Pinpoint the cell where the given text exists, returning its (x, y) midpoint coordinate. 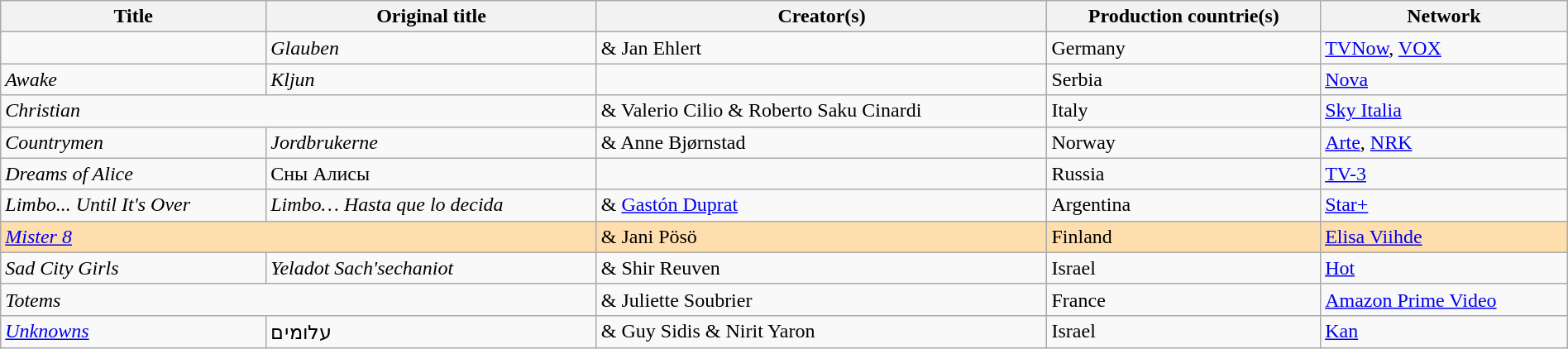
Countrymen (134, 142)
Title (134, 17)
Mister 8 (299, 237)
Sad City Girls (134, 268)
& Guy Sidis & Nirit Yaron (822, 332)
TV-3 (1444, 174)
& Juliette Soubrier (822, 299)
& Jani Pösö (822, 237)
& Gastón Duprat (822, 205)
Norway (1184, 142)
Limbo... Until It's Over (134, 205)
Creator(s) (822, 17)
Kljun (432, 79)
Serbia (1184, 79)
Limbo… Hasta que lo decida (432, 205)
Arte, NRK (1444, 142)
France (1184, 299)
Production countrie(s) (1184, 17)
& Shir Reuven (822, 268)
TVNow, VOX (1444, 48)
Elisa Viihde (1444, 237)
Germany (1184, 48)
Christian (299, 111)
& Anne Bjørnstad (822, 142)
Sky Italia (1444, 111)
Jordbrukerne (432, 142)
Kan (1444, 332)
Star+ (1444, 205)
& Valerio Cilio & Roberto Saku Cinardi (822, 111)
Hot (1444, 268)
עלומים (432, 332)
Nova (1444, 79)
Original title (432, 17)
Network (1444, 17)
Yeladot Sach'sechaniot (432, 268)
Totems (299, 299)
Russia (1184, 174)
& Jan Ehlert (822, 48)
Amazon Prime Video (1444, 299)
Unknowns (134, 332)
Сны Алисы (432, 174)
Finland (1184, 237)
Argentina (1184, 205)
Awake (134, 79)
Italy (1184, 111)
Dreams of Alice (134, 174)
Glauben (432, 48)
